Detect which cell encompasses the target text, then output its [x, y] center coordinate. 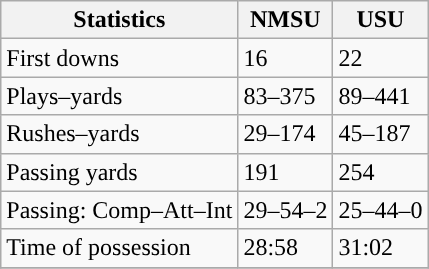
Passing yards [120, 172]
Plays–yards [120, 96]
16 [286, 58]
Statistics [120, 20]
Time of possession [120, 248]
191 [286, 172]
29–54–2 [286, 210]
254 [380, 172]
Passing: Comp–Att–Int [120, 210]
25–44–0 [380, 210]
45–187 [380, 134]
First downs [120, 58]
31:02 [380, 248]
89–441 [380, 96]
22 [380, 58]
USU [380, 20]
28:58 [286, 248]
83–375 [286, 96]
Rushes–yards [120, 134]
NMSU [286, 20]
29–174 [286, 134]
